Locate the cell with the specified text and output its [X, Y] center coordinate. 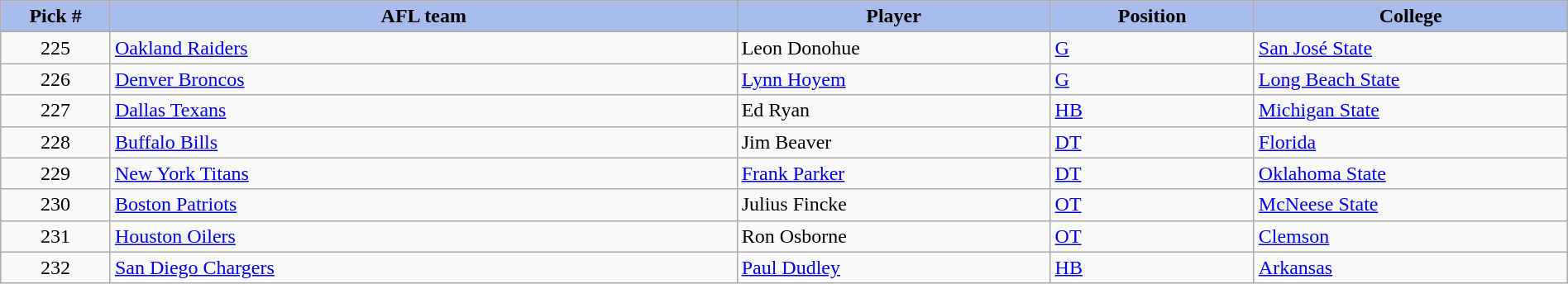
Lynn Hoyem [893, 79]
Position [1152, 17]
Long Beach State [1411, 79]
AFL team [423, 17]
Arkansas [1411, 267]
Oklahoma State [1411, 173]
Boston Patriots [423, 205]
New York Titans [423, 173]
231 [56, 236]
Clemson [1411, 236]
College [1411, 17]
Houston Oilers [423, 236]
Dallas Texans [423, 111]
Julius Fincke [893, 205]
Michigan State [1411, 111]
Ron Osborne [893, 236]
226 [56, 79]
Pick # [56, 17]
229 [56, 173]
San Diego Chargers [423, 267]
230 [56, 205]
227 [56, 111]
Oakland Raiders [423, 48]
Player [893, 17]
Ed Ryan [893, 111]
225 [56, 48]
Jim Beaver [893, 142]
228 [56, 142]
McNeese State [1411, 205]
232 [56, 267]
Leon Donohue [893, 48]
Denver Broncos [423, 79]
Paul Dudley [893, 267]
Florida [1411, 142]
San José State [1411, 48]
Frank Parker [893, 173]
Buffalo Bills [423, 142]
